Pinpoint the cell where the given text exists, returning its (x, y) midpoint coordinate. 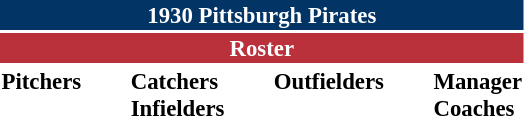
Roster (262, 48)
1930 Pittsburgh Pirates (262, 15)
